Search for the cell housing the specified text and yield its [x, y] center coordinate. 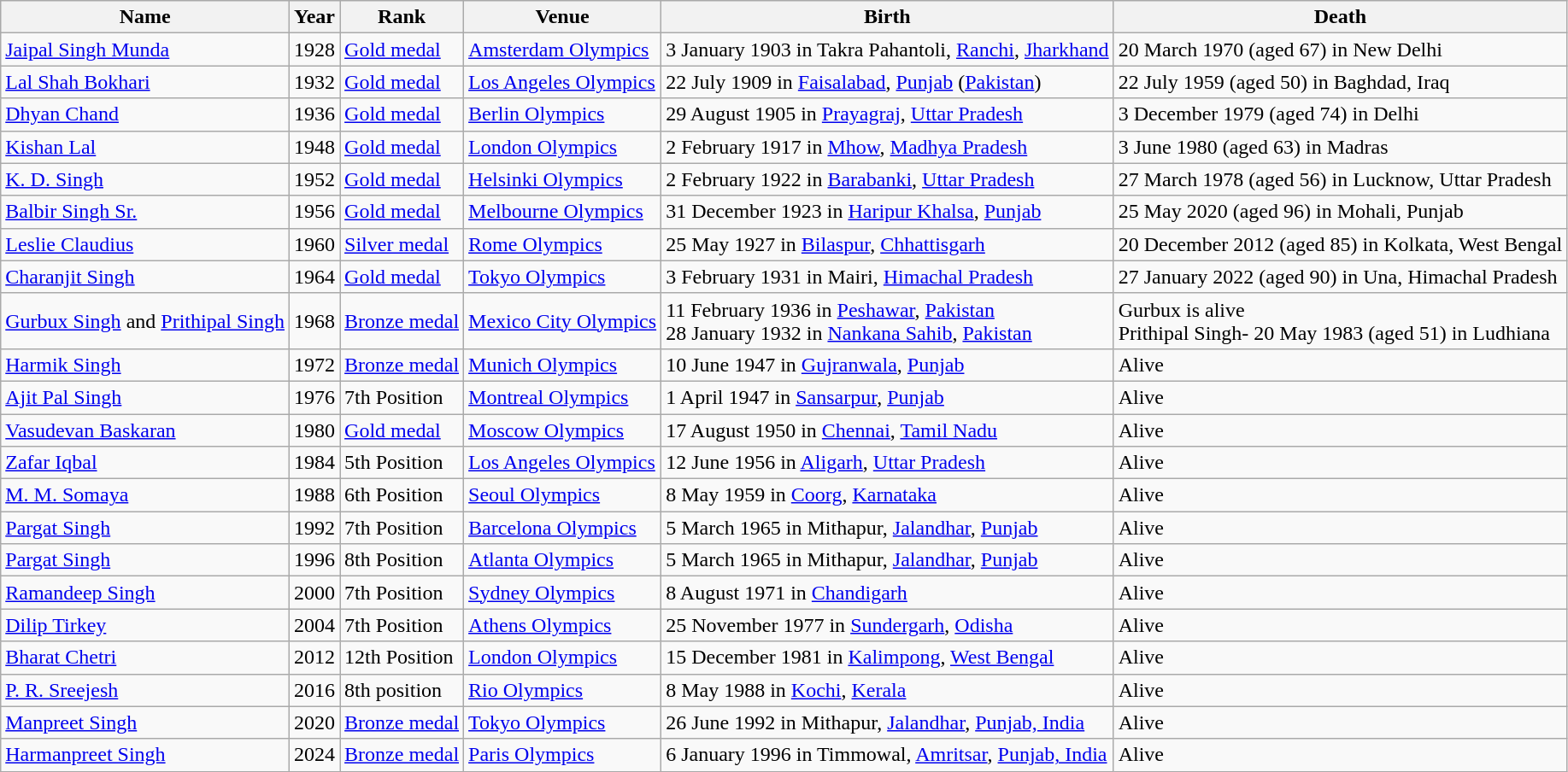
12 June 1956 in Aligarh, Uttar Pradesh [888, 463]
1996 [314, 560]
1960 [314, 244]
8 August 1971 in Chandigarh [888, 593]
5th Position [402, 463]
Silver medal [402, 244]
Amsterdam Olympics [562, 50]
Harmanpreet Singh [145, 755]
20 March 1970 (aged 67) in New Delhi [1340, 50]
1 April 1947 in Sansarpur, Punjab [888, 397]
27 January 2022 (aged 90) in Una, Himachal Pradesh [1340, 277]
Atlanta Olympics [562, 560]
Paris Olympics [562, 755]
6th Position [402, 495]
Gurbux Singh and Prithipal Singh [145, 321]
2 February 1917 in Mhow, Madhya Pradesh [888, 147]
1928 [314, 50]
1968 [314, 321]
25 May 2020 (aged 96) in Mohali, Punjab [1340, 212]
Rio Olympics [562, 690]
Gurbux is alivePrithipal Singh- 20 May 1983 (aged 51) in Ludhiana [1340, 321]
Helsinki Olympics [562, 179]
3 February 1931 in Mairi, Himachal Pradesh [888, 277]
Melbourne Olympics [562, 212]
Ramandeep Singh [145, 593]
Harmik Singh [145, 365]
Zafar Iqbal [145, 463]
1956 [314, 212]
22 July 1909 in Faisalabad, Punjab (Pakistan) [888, 82]
1992 [314, 528]
10 June 1947 in Gujranwala, Punjab [888, 365]
Ajit Pal Singh [145, 397]
Sydney Olympics [562, 593]
22 July 1959 (aged 50) in Baghdad, Iraq [1340, 82]
Birth [888, 17]
Death [1340, 17]
1952 [314, 179]
M. M. Somaya [145, 495]
Dhyan Chand [145, 114]
1972 [314, 365]
Balbir Singh Sr. [145, 212]
3 June 1980 (aged 63) in Madras [1340, 147]
15 December 1981 in Kalimpong, West Bengal [888, 658]
8 May 1988 in Kochi, Kerala [888, 690]
2012 [314, 658]
Jaipal Singh Munda [145, 50]
1932 [314, 82]
2016 [314, 690]
31 December 1923 in Haripur Khalsa, Punjab [888, 212]
2004 [314, 625]
Rome Olympics [562, 244]
Vasudevan Baskaran [145, 430]
2024 [314, 755]
Lal Shah Bokhari [145, 82]
Bharat Chetri [145, 658]
1948 [314, 147]
27 March 1978 (aged 56) in Lucknow, Uttar Pradesh [1340, 179]
3 January 1903 in Takra Pahantoli, Ranchi, Jharkhand [888, 50]
Montreal Olympics [562, 397]
Mexico City Olympics [562, 321]
2000 [314, 593]
Year [314, 17]
2 February 1922 in Barabanki, Uttar Pradesh [888, 179]
6 January 1996 in Timmowal, Amritsar, Punjab, India [888, 755]
2020 [314, 722]
25 May 1927 in Bilaspur, Chhattisgarh [888, 244]
11 February 1936 in Peshawar, Pakistan28 January 1932 in Nankana Sahib, Pakistan [888, 321]
Munich Olympics [562, 365]
26 June 1992 in Mithapur, Jalandhar, Punjab, India [888, 722]
3 December 1979 (aged 74) in Delhi [1340, 114]
Charanjit Singh [145, 277]
8th position [402, 690]
1976 [314, 397]
Leslie Claudius [145, 244]
Manpreet Singh [145, 722]
1988 [314, 495]
12th Position [402, 658]
Dilip Tirkey [145, 625]
8th Position [402, 560]
1980 [314, 430]
1984 [314, 463]
17 August 1950 in Chennai, Tamil Nadu [888, 430]
Kishan Lal [145, 147]
20 December 2012 (aged 85) in Kolkata, West Bengal [1340, 244]
Moscow Olympics [562, 430]
Name [145, 17]
Rank [402, 17]
Berlin Olympics [562, 114]
29 August 1905 in Prayagraj, Uttar Pradesh [888, 114]
1964 [314, 277]
Venue [562, 17]
Barcelona Olympics [562, 528]
K. D. Singh [145, 179]
25 November 1977 in Sundergarh, Odisha [888, 625]
8 May 1959 in Coorg, Karnataka [888, 495]
P. R. Sreejesh [145, 690]
Athens Olympics [562, 625]
1936 [314, 114]
Seoul Olympics [562, 495]
